Output the (x, y) coordinate of the center of the cell containing the given text.  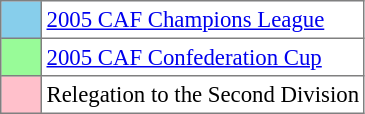
2005 CAF Confederation Cup (202, 57)
2005 CAF Champions League (202, 20)
Relegation to the Second Division (202, 95)
